Pinpoint the cell where the given text exists, returning its (X, Y) midpoint coordinate. 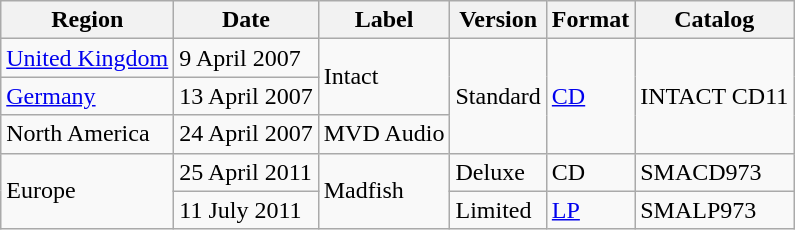
Madfish (384, 191)
Version (498, 20)
Catalog (714, 20)
Standard (498, 96)
SMALP973 (714, 210)
24 April 2007 (246, 134)
SMACD973 (714, 172)
INTACT CD11 (714, 96)
Date (246, 20)
Germany (88, 96)
25 April 2011 (246, 172)
North America (88, 134)
Label (384, 20)
Deluxe (498, 172)
11 July 2011 (246, 210)
Format (590, 20)
Europe (88, 191)
13 April 2007 (246, 96)
LP (590, 210)
Intact (384, 77)
United Kingdom (88, 58)
9 April 2007 (246, 58)
Region (88, 20)
MVD Audio (384, 134)
Limited (498, 210)
